Output the (X, Y) coordinate of the center of the cell containing the given text.  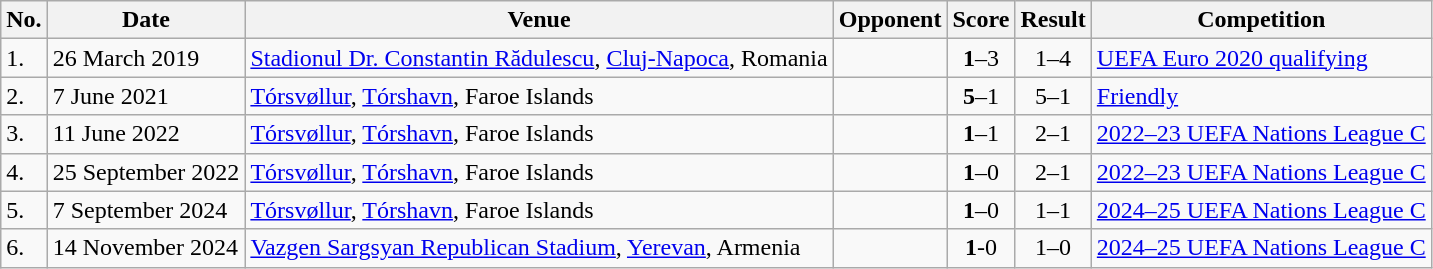
Friendly (1261, 96)
1-0 (981, 248)
1. (24, 58)
Opponent (890, 20)
Result (1053, 20)
No. (24, 20)
5. (24, 210)
7 September 2024 (146, 210)
14 November 2024 (146, 248)
25 September 2022 (146, 172)
1–3 (981, 58)
UEFA Euro 2020 qualifying (1261, 58)
Date (146, 20)
3. (24, 134)
4. (24, 172)
Venue (539, 20)
Vazgen Sargsyan Republican Stadium, Yerevan, Armenia (539, 248)
2. (24, 96)
6. (24, 248)
26 March 2019 (146, 58)
11 June 2022 (146, 134)
Competition (1261, 20)
7 June 2021 (146, 96)
Stadionul Dr. Constantin Rădulescu, Cluj-Napoca, Romania (539, 58)
1–4 (1053, 58)
Score (981, 20)
